Pinpoint the cell where the given text exists, returning its [X, Y] midpoint coordinate. 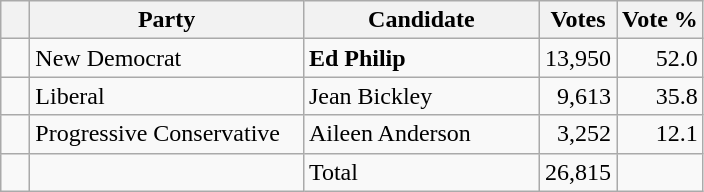
Liberal [167, 96]
Votes [578, 20]
13,950 [578, 58]
52.0 [660, 58]
26,815 [578, 172]
Candidate [421, 20]
Jean Bickley [421, 96]
Ed Philip [421, 58]
Progressive Conservative [167, 134]
35.8 [660, 96]
New Democrat [167, 58]
3,252 [578, 134]
12.1 [660, 134]
Aileen Anderson [421, 134]
Vote % [660, 20]
Total [421, 172]
9,613 [578, 96]
Party [167, 20]
